From the cell containing the given text, extract its center point as [X, Y] coordinate. 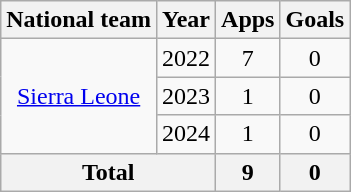
7 [248, 58]
Total [108, 172]
2022 [186, 58]
9 [248, 172]
National team [79, 20]
Goals [315, 20]
Year [186, 20]
2024 [186, 134]
2023 [186, 96]
Apps [248, 20]
Sierra Leone [79, 96]
